Capture the cell that displays the provided text and extract its [X, Y] central coordinate. 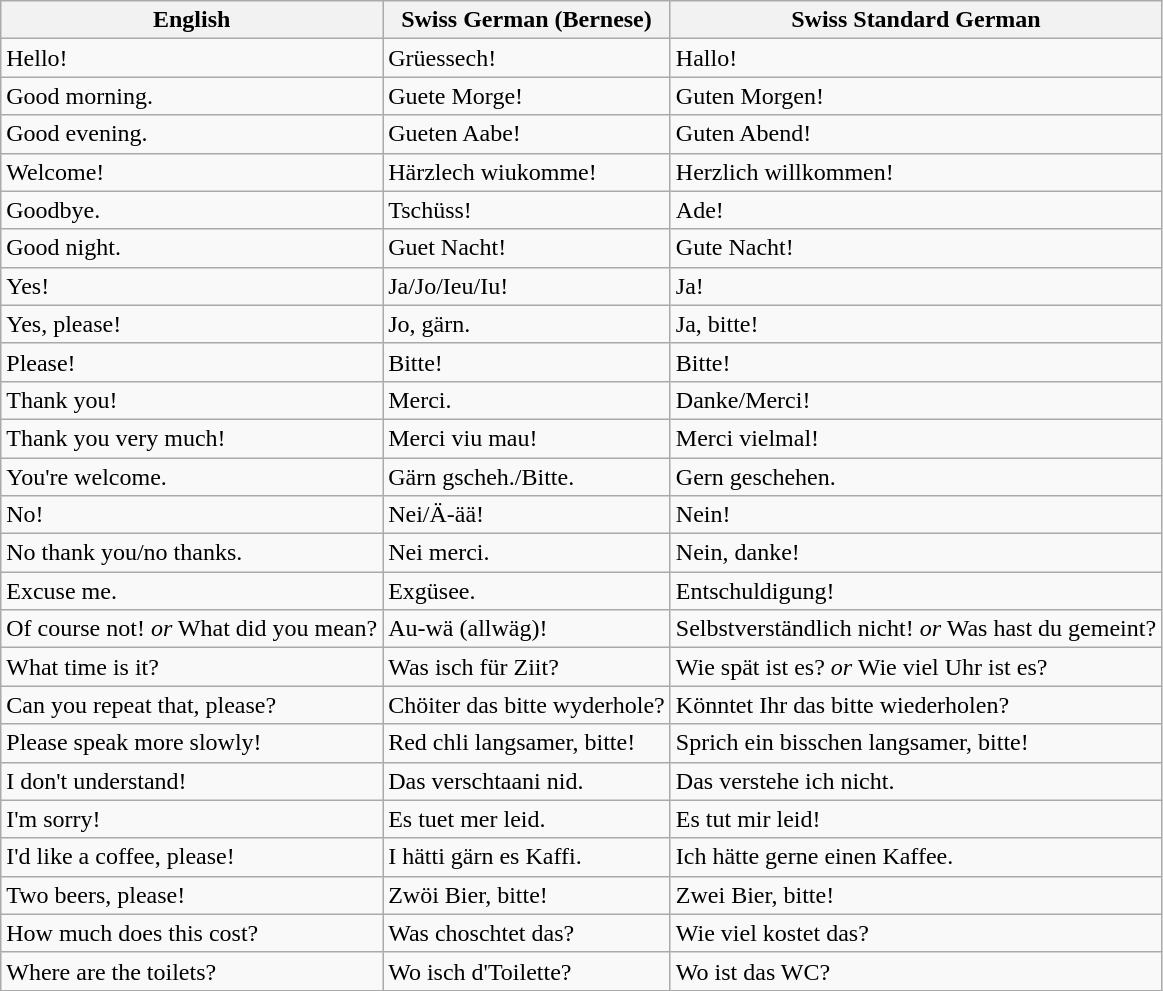
Where are the toilets? [192, 971]
Jo, gärn. [527, 324]
Guten Morgen! [916, 96]
Gärn gscheh./Bitte. [527, 477]
Das verschtaani nid. [527, 781]
Herzlich willkommen! [916, 172]
Chöiter das bitte wyderhole? [527, 705]
Wo isch d'Toilette? [527, 971]
I hätti gärn es Kaffi. [527, 857]
Es tut mir leid! [916, 819]
How much does this cost? [192, 933]
I don't understand! [192, 781]
Selbstverständlich nicht! or Was hast du gemeint? [916, 629]
Gueten Aabe! [527, 134]
Gute Nacht! [916, 248]
Wie spät ist es? or Wie viel Uhr ist es? [916, 667]
Das verstehe ich nicht. [916, 781]
Danke/Merci! [916, 400]
No thank you/no thanks. [192, 553]
Yes, please! [192, 324]
I'd like a coffee, please! [192, 857]
English [192, 20]
Guten Abend! [916, 134]
Tschüss! [527, 210]
Was choschtet das? [527, 933]
Härzlech wiukomme! [527, 172]
Ja, bitte! [916, 324]
Exgüsee. [527, 591]
Please speak more slowly! [192, 743]
Thank you! [192, 400]
Wo ist das WC? [916, 971]
Ade! [916, 210]
Au-wä (allwäg)! [527, 629]
Swiss Standard German [916, 20]
Es tuet mer leid. [527, 819]
Zwöi Bier, bitte! [527, 895]
Nein! [916, 515]
Was isch für Ziit? [527, 667]
Nei merci. [527, 553]
What time is it? [192, 667]
Merci. [527, 400]
No! [192, 515]
Can you repeat that, please? [192, 705]
Yes! [192, 286]
Excuse me. [192, 591]
Sprich ein bisschen langsamer, bitte! [916, 743]
Guete Morge! [527, 96]
Hallo! [916, 58]
I'm sorry! [192, 819]
Ja/Jo/Ieu/Iu! [527, 286]
Merci viu mau! [527, 438]
Wie viel kostet das? [916, 933]
Good evening. [192, 134]
Of course not! or What did you mean? [192, 629]
Nein, danke! [916, 553]
Zwei Bier, bitte! [916, 895]
Two beers, please! [192, 895]
Ich hätte gerne einen Kaffee. [916, 857]
Thank you very much! [192, 438]
Guet Nacht! [527, 248]
Red chli langsamer, bitte! [527, 743]
Nei/Ä-ää! [527, 515]
Gern geschehen. [916, 477]
Please! [192, 362]
Merci vielmal! [916, 438]
Goodbye. [192, 210]
Entschuldigung! [916, 591]
Könntet Ihr das bitte wiederholen? [916, 705]
Good night. [192, 248]
You're welcome. [192, 477]
Grüessech! [527, 58]
Welcome! [192, 172]
Hello! [192, 58]
Swiss German (Bernese) [527, 20]
Good morning. [192, 96]
Ja! [916, 286]
